Return the [x, y] coordinate for the center point of the cell that contains the specified text.  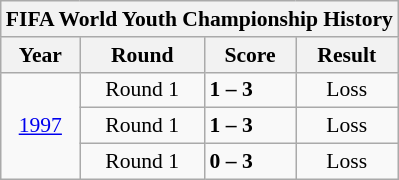
Year [40, 55]
0 – 3 [250, 162]
Score [250, 55]
Round [142, 55]
FIFA World Youth Championship History [200, 19]
Result [347, 55]
1997 [40, 126]
